Search for the cell housing the specified text and yield its [x, y] center coordinate. 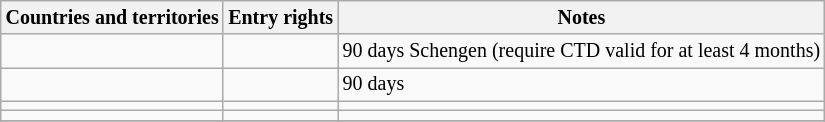
Notes [582, 18]
Countries and territories [112, 18]
90 days [582, 84]
90 days Schengen (require CTD valid for at least 4 months) [582, 52]
Entry rights [280, 18]
